Provide the [X, Y] coordinate of the cell's center where the given text is located.  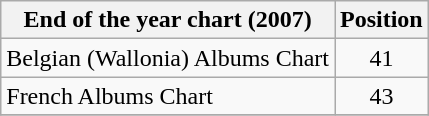
41 [381, 58]
French Albums Chart [168, 96]
Belgian (Wallonia) Albums Chart [168, 58]
End of the year chart (2007) [168, 20]
Position [381, 20]
43 [381, 96]
